Extract the (x, y) coordinate from the center of the cell holding the provided text.  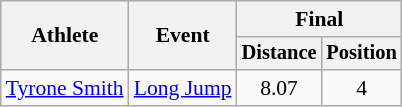
Distance (280, 54)
Tyrone Smith (65, 88)
Event (183, 36)
4 (361, 88)
Long Jump (183, 88)
Position (361, 54)
8.07 (280, 88)
Final (320, 19)
Athlete (65, 36)
